Scan for the cell matching the given text and deliver its (X, Y) coordinate at center. 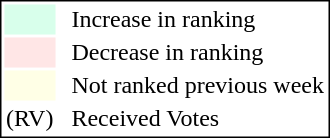
(RV) (29, 119)
Decrease in ranking (198, 53)
Received Votes (198, 119)
Not ranked previous week (198, 85)
Increase in ranking (198, 19)
